Return (x, y) of the center of cell containing provided text 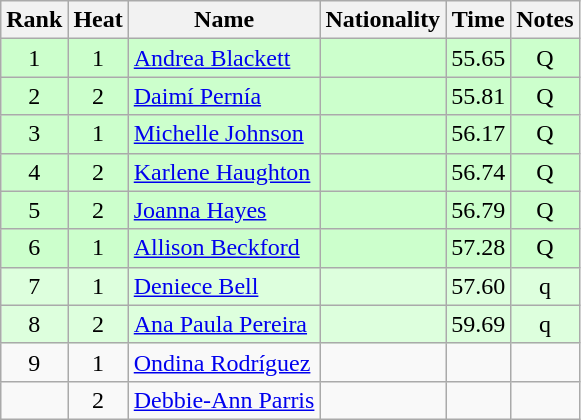
Time (478, 20)
Michelle Johnson (224, 134)
59.69 (478, 324)
56.74 (478, 172)
Debbie-Ann Parris (224, 400)
Karlene Haughton (224, 172)
Daimí Pernía (224, 96)
4 (34, 172)
Name (224, 20)
6 (34, 248)
Rank (34, 20)
55.65 (478, 58)
5 (34, 210)
Allison Beckford (224, 248)
Andrea Blackett (224, 58)
56.17 (478, 134)
Joanna Hayes (224, 210)
56.79 (478, 210)
Notes (545, 20)
Heat (98, 20)
Ondina Rodríguez (224, 362)
7 (34, 286)
3 (34, 134)
Deniece Bell (224, 286)
57.28 (478, 248)
8 (34, 324)
Ana Paula Pereira (224, 324)
57.60 (478, 286)
9 (34, 362)
Nationality (383, 20)
55.81 (478, 96)
